Detect which cell encompasses the target text, then output its [x, y] center coordinate. 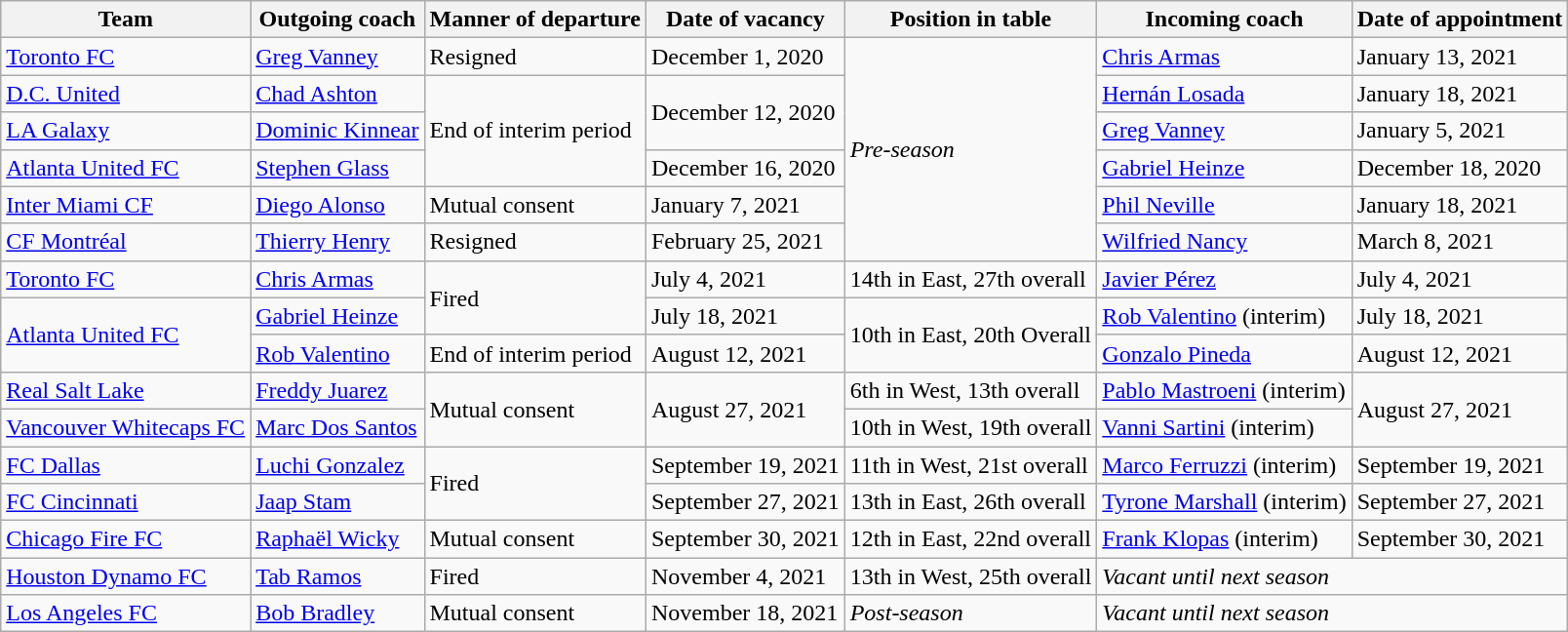
Inter Miami CF [126, 205]
FC Dallas [126, 465]
November 18, 2021 [745, 613]
Bob Bradley [337, 613]
Tab Ramos [337, 576]
D.C. United [126, 94]
CF Montréal [126, 242]
Post-season [971, 613]
January 5, 2021 [1460, 131]
Thierry Henry [337, 242]
February 25, 2021 [745, 242]
Jaap Stam [337, 502]
10th in West, 19th overall [971, 427]
Hernán Losada [1225, 94]
14th in East, 27th overall [971, 279]
Rob Valentino (interim) [1225, 316]
Tyrone Marshall (interim) [1225, 502]
Frank Klopas (interim) [1225, 539]
January 13, 2021 [1460, 57]
Dominic Kinnear [337, 131]
Wilfried Nancy [1225, 242]
LA Galaxy [126, 131]
March 8, 2021 [1460, 242]
Phil Neville [1225, 205]
Date of appointment [1460, 20]
Freddy Juarez [337, 390]
Chicago Fire FC [126, 539]
Incoming coach [1225, 20]
Outgoing coach [337, 20]
6th in West, 13th overall [971, 390]
Pablo Mastroeni (interim) [1225, 390]
12th in East, 22nd overall [971, 539]
January 7, 2021 [745, 205]
Luchi Gonzalez [337, 465]
Marco Ferruzzi (interim) [1225, 465]
Vancouver Whitecaps FC [126, 427]
Rob Valentino [337, 353]
Pre-season [971, 149]
13th in East, 26th overall [971, 502]
Real Salt Lake [126, 390]
10th in East, 20th Overall [971, 335]
Date of vacancy [745, 20]
Stephen Glass [337, 168]
Gonzalo Pineda [1225, 353]
11th in West, 21st overall [971, 465]
Diego Alonso [337, 205]
December 1, 2020 [745, 57]
Vanni Sartini (interim) [1225, 427]
December 16, 2020 [745, 168]
November 4, 2021 [745, 576]
December 12, 2020 [745, 112]
Houston Dynamo FC [126, 576]
FC Cincinnati [126, 502]
Javier Pérez [1225, 279]
Raphaël Wicky [337, 539]
Chad Ashton [337, 94]
Team [126, 20]
Manner of departure [534, 20]
13th in West, 25th overall [971, 576]
December 18, 2020 [1460, 168]
Los Angeles FC [126, 613]
Marc Dos Santos [337, 427]
Position in table [971, 20]
